Pinpoint the cell where the given text exists, returning its (x, y) midpoint coordinate. 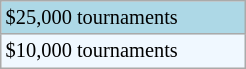
$25,000 tournaments (124, 17)
$10,000 tournaments (124, 51)
